Search for the cell housing the specified text and yield its (X, Y) center coordinate. 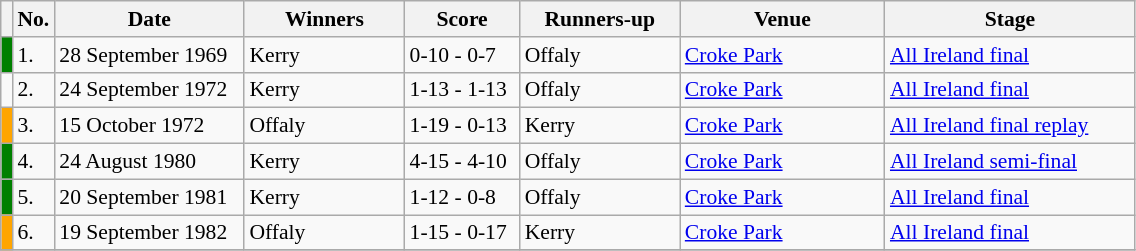
19 September 1982 (149, 233)
Runners-up (600, 19)
1-12 - 0-8 (462, 197)
15 October 1972 (149, 126)
24 August 1980 (149, 162)
1-15 - 0-17 (462, 233)
24 September 1972 (149, 90)
3. (33, 126)
Venue (782, 19)
Winners (324, 19)
6. (33, 233)
1-13 - 1-13 (462, 90)
0-10 - 0-7 (462, 55)
5. (33, 197)
All Ireland semi-final (1010, 162)
All Ireland final replay (1010, 126)
20 September 1981 (149, 197)
Stage (1010, 19)
Date (149, 19)
2. (33, 90)
1-19 - 0-13 (462, 126)
4-15 - 4-10 (462, 162)
No. (33, 19)
4. (33, 162)
28 September 1969 (149, 55)
Score (462, 19)
1. (33, 55)
